From the cell containing the given text, extract its center point as [X, Y] coordinate. 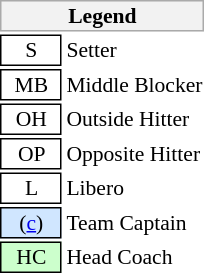
OP [32, 154]
L [32, 188]
Opposite Hitter [134, 154]
Setter [134, 50]
Outside Hitter [134, 120]
MB [32, 85]
Middle Blocker [134, 85]
Libero [134, 188]
S [32, 50]
Team Captain [134, 223]
Legend [102, 16]
(c) [32, 223]
OH [32, 120]
